Identify which cell holds the provided text, then report its [X, Y] central coordinate. 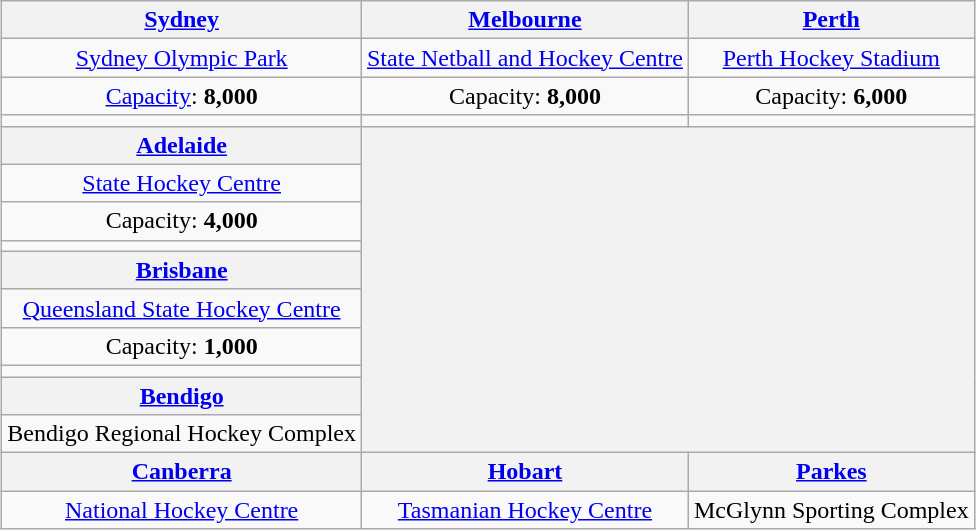
Brisbane [182, 270]
Melbourne [524, 20]
National Hockey Centre [182, 510]
Perth Hockey Stadium [831, 58]
Capacity: 1,000 [182, 346]
Perth [831, 20]
Capacity: 4,000 [182, 221]
Bendigo [182, 395]
Adelaide [182, 145]
McGlynn Sporting Complex [831, 510]
State Netball and Hockey Centre [524, 58]
Canberra [182, 472]
Queensland State Hockey Centre [182, 308]
Tasmanian Hockey Centre [524, 510]
Parkes [831, 472]
Hobart [524, 472]
Sydney Olympic Park [182, 58]
State Hockey Centre [182, 183]
Bendigo Regional Hockey Complex [182, 434]
Sydney [182, 20]
Capacity: 6,000 [831, 96]
